Detect which cell encompasses the target text, then output its [x, y] center coordinate. 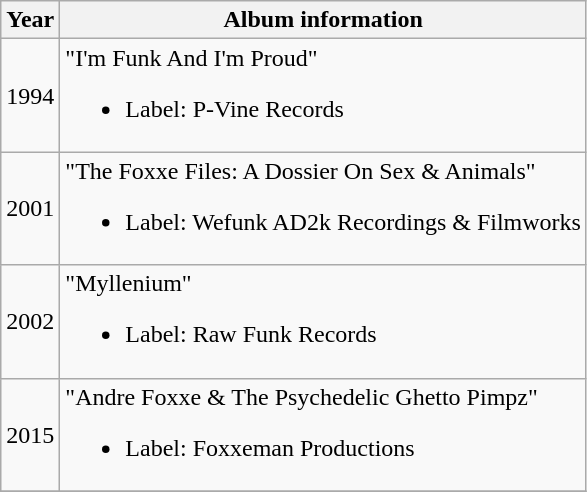
2001 [30, 208]
1994 [30, 96]
"The Foxxe Files: A Dossier On Sex & Animals"Label: Wefunk AD2k Recordings & Filmworks [324, 208]
"Myllenium"Label: Raw Funk Records [324, 322]
2002 [30, 322]
Year [30, 20]
2015 [30, 434]
Album information [324, 20]
"I'm Funk And I'm Proud"Label: P-Vine Records [324, 96]
"Andre Foxxe & The Psychedelic Ghetto Pimpz"Label: Foxxeman Productions [324, 434]
